Identify which cell holds the provided text, then report its (x, y) central coordinate. 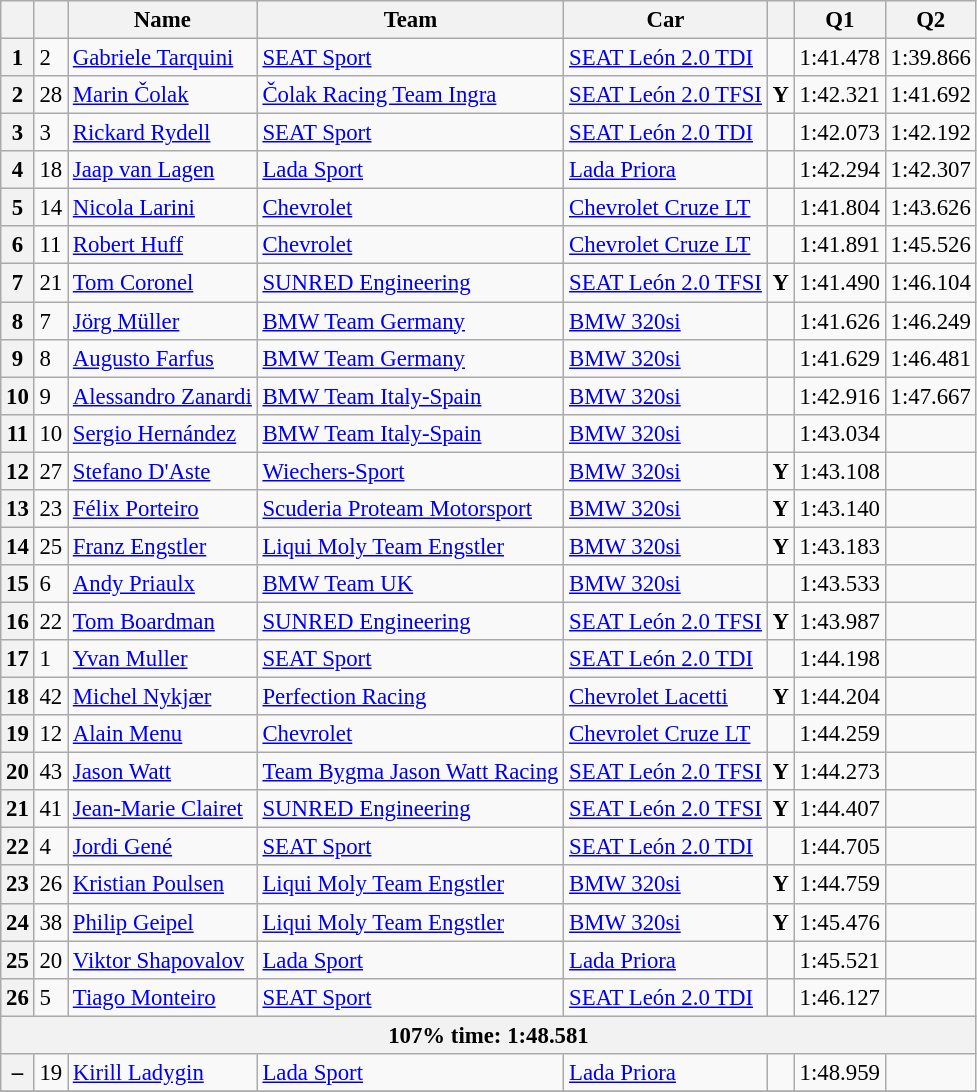
Kirill Ladygin (163, 1073)
24 (18, 922)
Jason Watt (163, 772)
Team (410, 20)
1:46.104 (930, 283)
1:41.626 (840, 321)
1:42.307 (930, 170)
1:41.891 (840, 245)
Kristian Poulsen (163, 885)
1:44.204 (840, 697)
43 (50, 772)
Franz Engstler (163, 546)
1:44.259 (840, 734)
1:45.476 (840, 922)
1:41.692 (930, 95)
Alessandro Zanardi (163, 396)
Q1 (840, 20)
13 (18, 509)
Tom Boardman (163, 621)
1:43.987 (840, 621)
1:46.127 (840, 997)
BMW Team UK (410, 584)
1:47.667 (930, 396)
1:42.073 (840, 133)
Michel Nykjær (163, 697)
Viktor Shapovalov (163, 960)
1:43.034 (840, 433)
Čolak Racing Team Ingra (410, 95)
41 (50, 809)
1:44.705 (840, 847)
1:43.108 (840, 471)
1:41.629 (840, 358)
Tom Coronel (163, 283)
1:44.198 (840, 659)
1:45.521 (840, 960)
Rickard Rydell (163, 133)
Alain Menu (163, 734)
1:42.321 (840, 95)
Sergio Hernández (163, 433)
1:39.866 (930, 58)
1:46.481 (930, 358)
27 (50, 471)
1:45.526 (930, 245)
Team Bygma Jason Watt Racing (410, 772)
1:42.294 (840, 170)
Jörg Müller (163, 321)
1:44.273 (840, 772)
1:46.249 (930, 321)
1:43.140 (840, 509)
Name (163, 20)
107% time: 1:48.581 (488, 1035)
1:48.959 (840, 1073)
Augusto Farfus (163, 358)
Marin Čolak (163, 95)
1:41.490 (840, 283)
17 (18, 659)
Chevrolet Lacetti (666, 697)
1:41.804 (840, 208)
1:42.916 (840, 396)
Car (666, 20)
Scuderia Proteam Motorsport (410, 509)
Wiechers-Sport (410, 471)
Stefano D'Aste (163, 471)
Tiago Monteiro (163, 997)
Jean-Marie Clairet (163, 809)
Félix Porteiro (163, 509)
1:41.478 (840, 58)
1:43.626 (930, 208)
28 (50, 95)
Yvan Muller (163, 659)
Andy Priaulx (163, 584)
1:42.192 (930, 133)
1:44.759 (840, 885)
– (18, 1073)
1:43.183 (840, 546)
Philip Geipel (163, 922)
Gabriele Tarquini (163, 58)
Robert Huff (163, 245)
Jordi Gené (163, 847)
15 (18, 584)
Perfection Racing (410, 697)
1:44.407 (840, 809)
42 (50, 697)
1:43.533 (840, 584)
Nicola Larini (163, 208)
Q2 (930, 20)
38 (50, 922)
16 (18, 621)
Jaap van Lagen (163, 170)
